Scan for the cell matching the given text and deliver its [X, Y] coordinate at center. 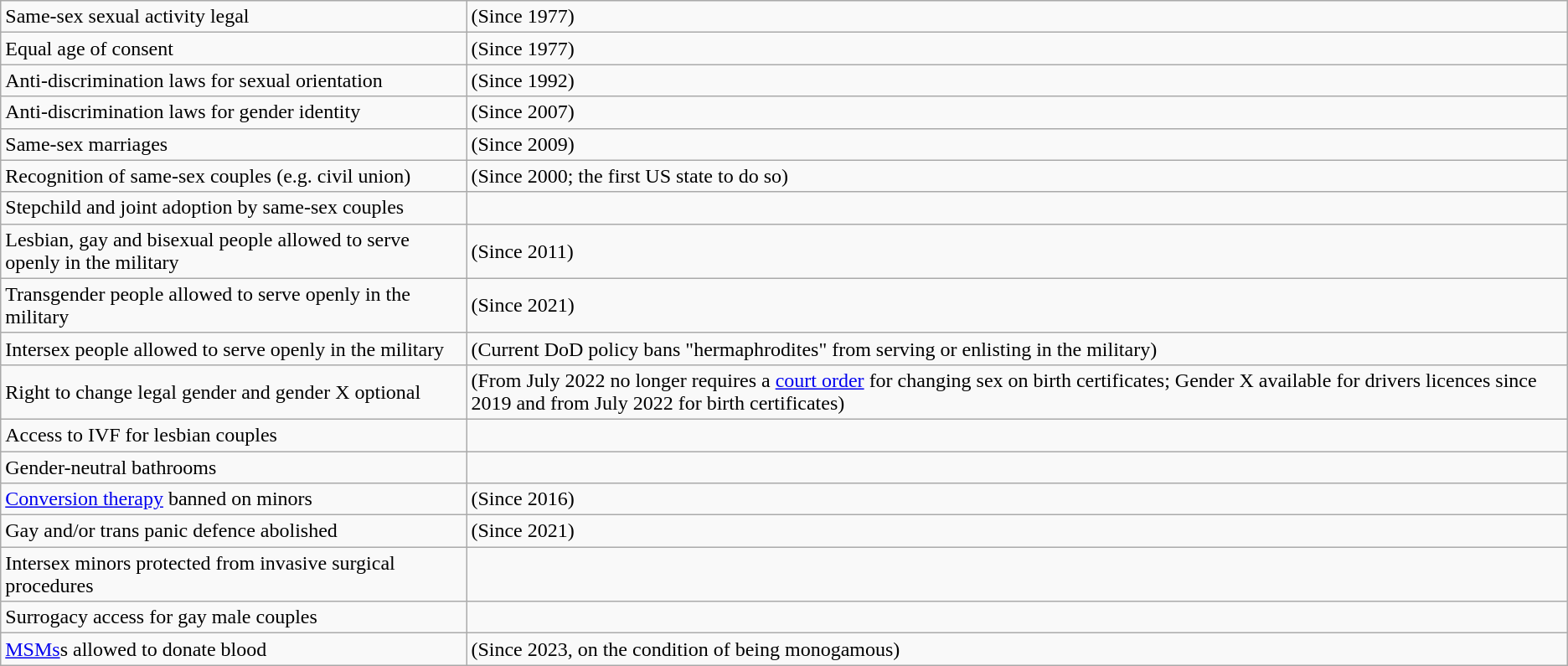
Access to IVF for lesbian couples [234, 435]
Right to change legal gender and gender X optional [234, 392]
(Since 2000; the first US state to do so) [1017, 176]
(Since 2016) [1017, 499]
Conversion therapy banned on minors [234, 499]
Same-sex sexual activity legal [234, 17]
(Since 1992) [1017, 80]
(Current DoD policy bans "hermaphrodites" from serving or enlisting in the military) [1017, 348]
Gender-neutral bathrooms [234, 467]
Intersex people allowed to serve openly in the military [234, 348]
Recognition of same-sex couples (e.g. civil union) [234, 176]
(Since 2011) [1017, 251]
Gay and/or trans panic defence abolished [234, 531]
Stepchild and joint adoption by same-sex couples [234, 208]
Anti-discrimination laws for gender identity [234, 112]
Surrogacy access for gay male couples [234, 617]
Lesbian, gay and bisexual people allowed to serve openly in the military [234, 251]
(Since 2023, on the condition of being monogamous) [1017, 649]
MSMss allowed to donate blood [234, 649]
Same-sex marriages [234, 144]
(Since 2007) [1017, 112]
Transgender people allowed to serve openly in the military [234, 305]
Anti-discrimination laws for sexual orientation [234, 80]
(Since 2009) [1017, 144]
Equal age of consent [234, 49]
Intersex minors protected from invasive surgical procedures [234, 575]
